Capture the cell that displays the provided text and extract its [x, y] central coordinate. 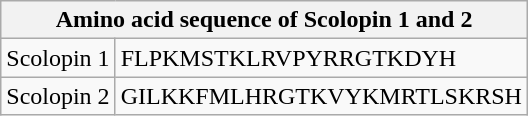
FLPKMSTKLRVPYRRGTKDYH [321, 58]
Amino acid sequence of Scolopin 1 and 2 [264, 20]
Scolopin 2 [58, 96]
GILKKFMLHRGTKVYKMRTLSKRSH [321, 96]
Scolopin 1 [58, 58]
